Provide the (x, y) coordinate of the cell's center where the given text is located.  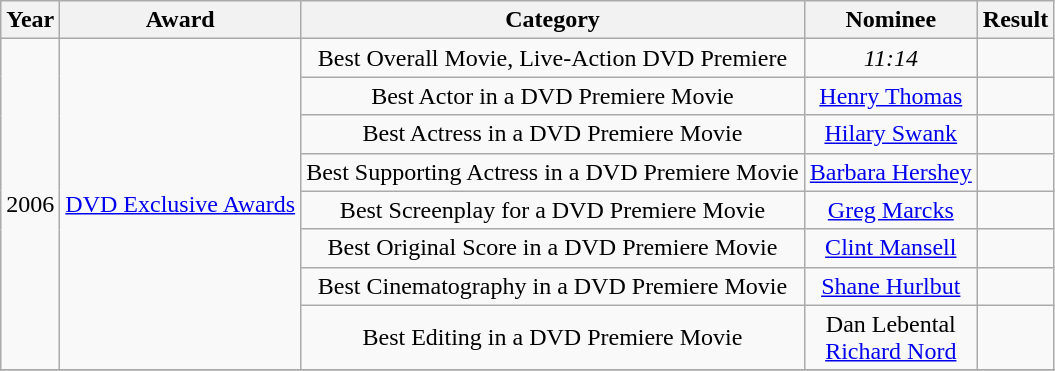
DVD Exclusive Awards (180, 205)
Dan Lebental Richard Nord (890, 338)
Best Overall Movie, Live-Action DVD Premiere (553, 58)
Clint Mansell (890, 248)
Best Supporting Actress in a DVD Premiere Movie (553, 172)
Result (1015, 20)
Best Cinematography in a DVD Premiere Movie (553, 286)
Barbara Hershey (890, 172)
2006 (30, 205)
Best Actor in a DVD Premiere Movie (553, 96)
Shane Hurlbut (890, 286)
Award (180, 20)
11:14 (890, 58)
Best Actress in a DVD Premiere Movie (553, 134)
Best Original Score in a DVD Premiere Movie (553, 248)
Hilary Swank (890, 134)
Nominee (890, 20)
Category (553, 20)
Year (30, 20)
Henry Thomas (890, 96)
Best Editing in a DVD Premiere Movie (553, 338)
Greg Marcks (890, 210)
Best Screenplay for a DVD Premiere Movie (553, 210)
